Search for the cell housing the specified text and yield its (x, y) center coordinate. 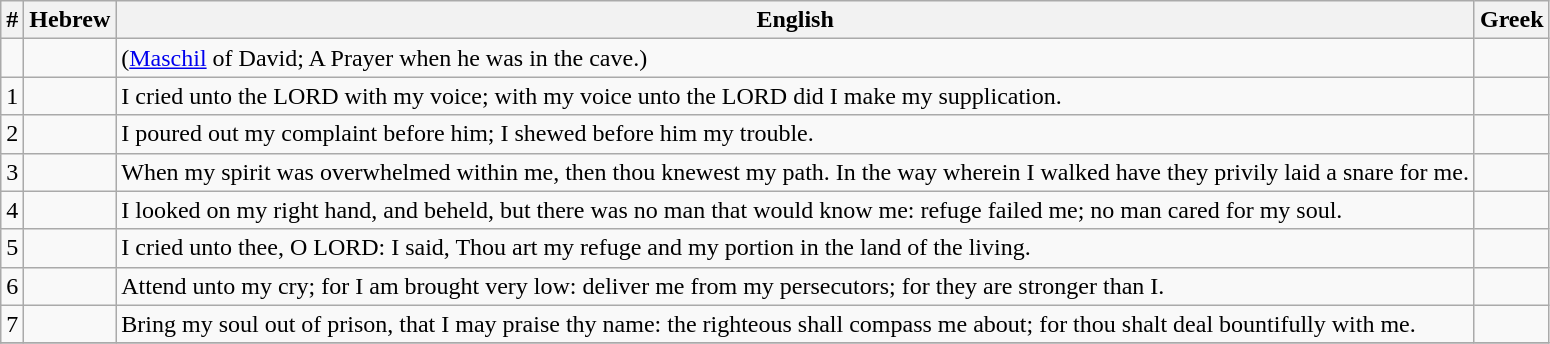
5 (12, 248)
3 (12, 172)
4 (12, 210)
1 (12, 96)
English (796, 20)
I poured out my complaint before him; I shewed before him my trouble. (796, 134)
6 (12, 286)
7 (12, 324)
Bring my soul out of prison, that I may praise thy name: the righteous shall compass me about; for thou shalt deal bountifully with me. (796, 324)
Attend unto my cry; for I am brought very low: deliver me from my persecutors; for they are stronger than I. (796, 286)
(Maschil of David; A Prayer when he was in the cave.) (796, 58)
2 (12, 134)
I cried unto the LORD with my voice; with my voice unto the LORD did I make my supplication. (796, 96)
I cried unto thee, O LORD: I said, Thou art my refuge and my portion in the land of the living. (796, 248)
Hebrew (70, 20)
# (12, 20)
Greek (1512, 20)
When my spirit was overwhelmed within me, then thou knewest my path. In the way wherein I walked have they privily laid a snare for me. (796, 172)
I looked on my right hand, and beheld, but there was no man that would know me: refuge failed me; no man cared for my soul. (796, 210)
